Pinpoint the cell where the given text exists, returning its (x, y) midpoint coordinate. 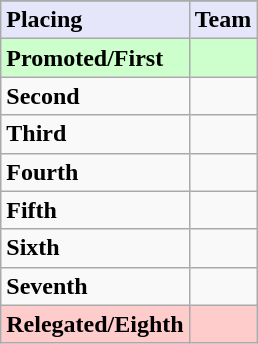
Fourth (95, 172)
Promoted/First (95, 58)
Seventh (95, 286)
Third (95, 134)
Placing (95, 20)
Relegated/Eighth (95, 324)
Fifth (95, 210)
Second (95, 96)
Team (223, 20)
Sixth (95, 248)
